Identify which cell holds the provided text, then report its [x, y] central coordinate. 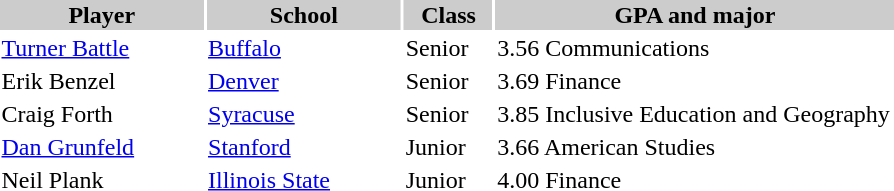
Junior [448, 147]
Denver [304, 81]
Craig Forth [102, 114]
3.56 Communications [695, 48]
Stanford [304, 147]
Buffalo [304, 48]
Erik Benzel [102, 81]
School [304, 15]
3.85 Inclusive Education and Geography [695, 114]
Dan Grunfeld [102, 147]
Player [102, 15]
Class [448, 15]
Turner Battle [102, 48]
3.66 American Studies [695, 147]
3.69 Finance [695, 81]
Syracuse [304, 114]
GPA and major [695, 15]
